For the text-containing cell, return its midpoint in [X, Y] coordinate format. 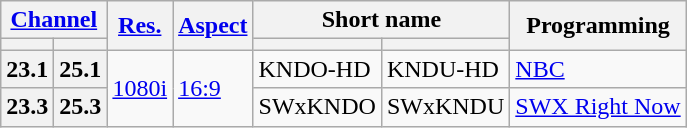
1080i [140, 88]
KNDO-HD [317, 69]
Aspect [213, 26]
25.3 [80, 107]
Res. [140, 26]
25.1 [80, 69]
SWxKNDO [317, 107]
16:9 [213, 88]
SWX Right Now [598, 107]
Short name [382, 20]
NBC [598, 69]
SWxKNDU [445, 107]
Channel [54, 20]
Programming [598, 26]
KNDU-HD [445, 69]
23.3 [28, 107]
23.1 [28, 69]
